Find where the given text appears and provide that cell's center as (X, Y) coordinate. 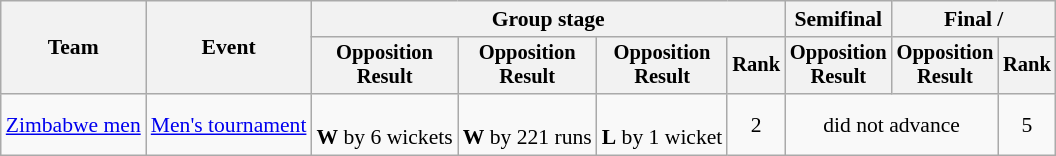
Men's tournament (229, 124)
Group stage (548, 19)
Event (229, 48)
did not advance (892, 124)
W by 6 wickets (384, 124)
Semifinal (838, 19)
Team (74, 48)
Zimbabwe men (74, 124)
2 (756, 124)
W by 221 runs (528, 124)
Final / (974, 19)
L by 1 wicket (662, 124)
5 (1027, 124)
